Find where the given text appears and provide that cell's center as (x, y) coordinate. 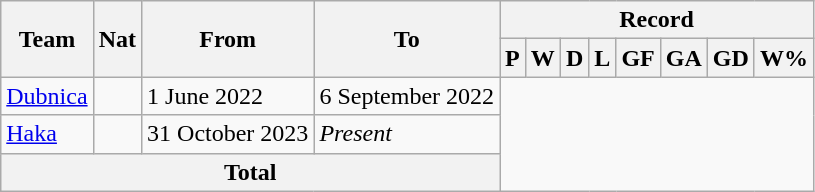
Haka (47, 134)
Record (657, 20)
31 October 2023 (228, 134)
W (542, 58)
6 September 2022 (407, 96)
D (574, 58)
GD (730, 58)
1 June 2022 (228, 96)
GF (638, 58)
Total (250, 172)
L (602, 58)
W% (784, 58)
Dubnica (47, 96)
Present (407, 134)
To (407, 39)
Team (47, 39)
Nat (117, 39)
GA (684, 58)
From (228, 39)
P (513, 58)
